Output the [X, Y] coordinate of the center of the cell containing the given text.  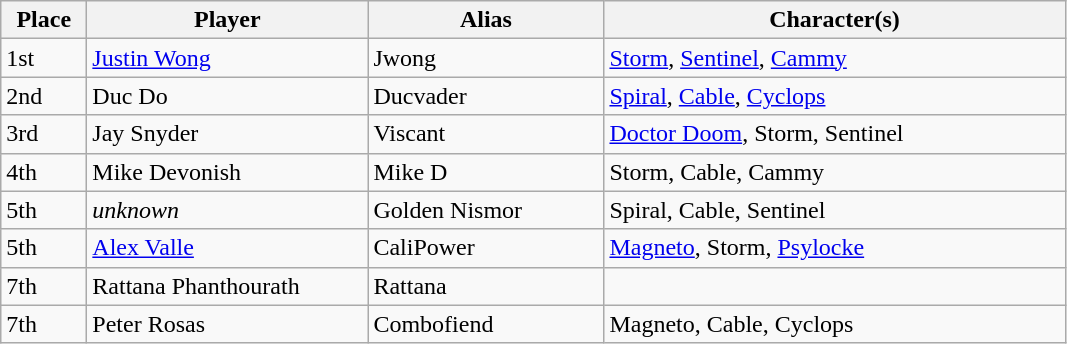
Alex Valle [228, 248]
Justin Wong [228, 58]
1st [44, 58]
Spiral, Cable, Sentinel [834, 210]
Doctor Doom, Storm, Sentinel [834, 134]
Magneto, Cable, Cyclops [834, 324]
Rattana [486, 286]
Storm, Sentinel, Cammy [834, 58]
4th [44, 172]
CaliPower [486, 248]
Combofiend [486, 324]
Peter Rosas [228, 324]
Alias [486, 20]
Viscant [486, 134]
unknown [228, 210]
Magneto, Storm, Psylocke [834, 248]
Storm, Cable, Cammy [834, 172]
3rd [44, 134]
Player [228, 20]
Mike D [486, 172]
Ducvader [486, 96]
Place [44, 20]
Character(s) [834, 20]
Golden Nismor [486, 210]
Mike Devonish [228, 172]
Spiral, Cable, Cyclops [834, 96]
Jay Snyder [228, 134]
Duc Do [228, 96]
Rattana Phanthourath [228, 286]
2nd [44, 96]
Jwong [486, 58]
